Provide the (x, y) coordinate of the cell's center where the given text is located.  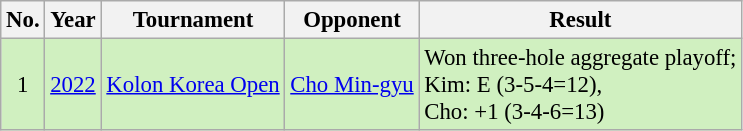
2022 (73, 85)
No. (23, 20)
Year (73, 20)
Result (580, 20)
Tournament (193, 20)
Opponent (352, 20)
1 (23, 85)
Won three-hole aggregate playoff;Kim: E (3-5-4=12),Cho: +1 (3-4-6=13) (580, 85)
Cho Min-gyu (352, 85)
Kolon Korea Open (193, 85)
